Extract the [X, Y] coordinate from the center of the cell holding the provided text.  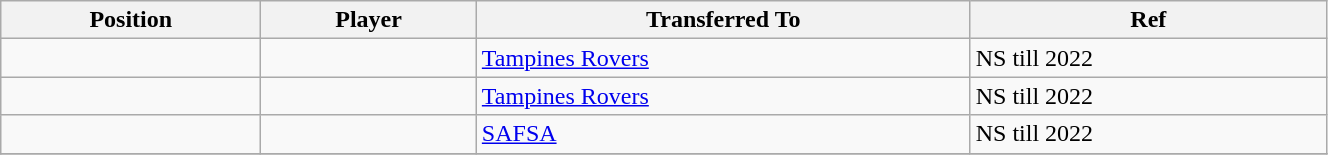
Ref [1148, 20]
Position [131, 20]
SAFSA [723, 134]
Transferred To [723, 20]
Player [369, 20]
